Scan for the cell matching the given text and deliver its [X, Y] coordinate at center. 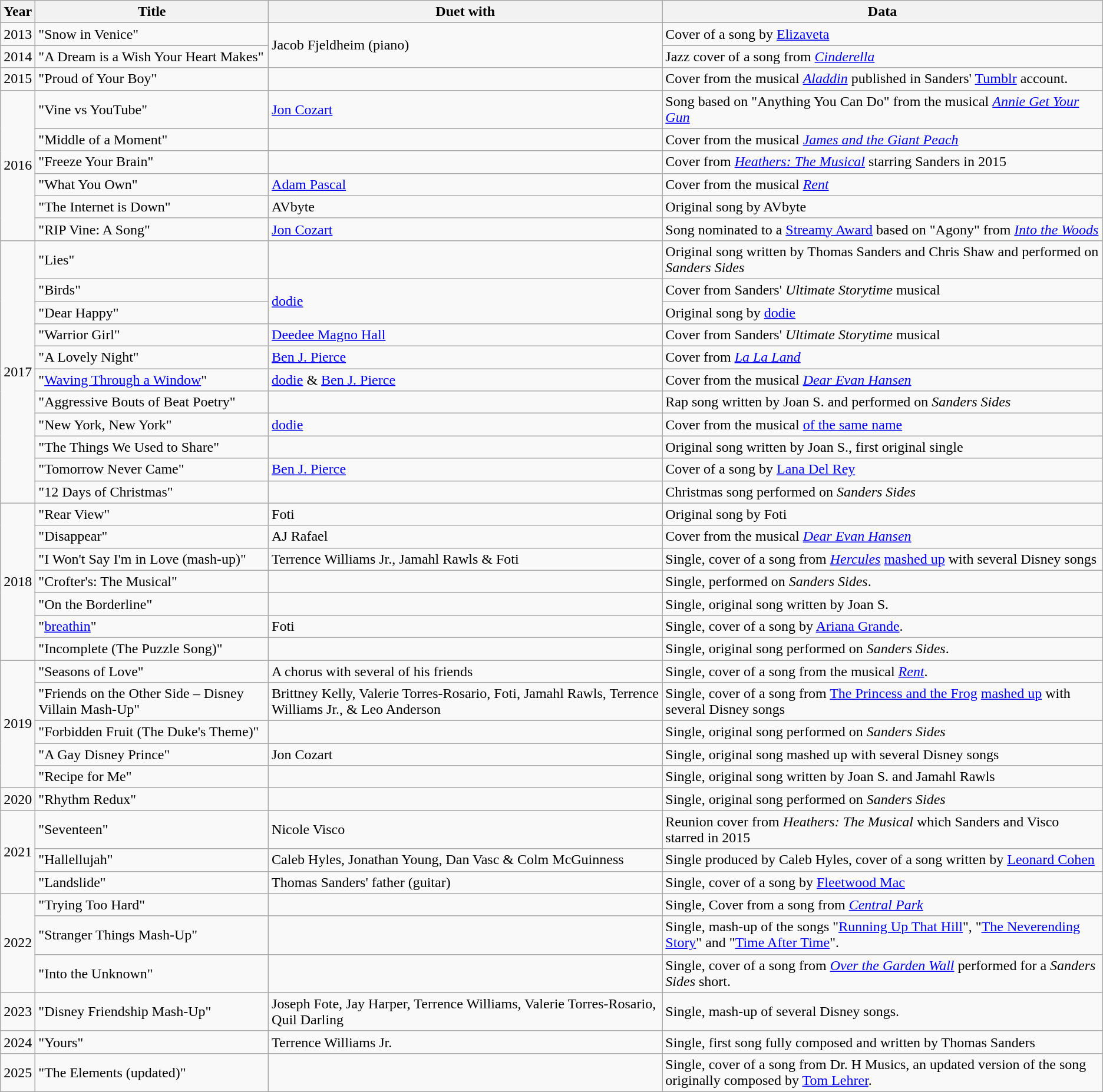
"Middle of a Moment" [152, 140]
"Forbidden Fruit (The Duke's Theme)" [152, 732]
AJ Rafael [465, 537]
"Snow in Venice" [152, 34]
Reunion cover from Heathers: The Musical which Sanders and Visco starred in 2015 [883, 829]
2025 [18, 1072]
Original song written by Joan S., first original single [883, 447]
Adam Pascal [465, 184]
Song nominated to a Streamy Award based on "Agony" from Into the Woods [883, 229]
Single, cover of a song from Dr. H Musics, an updated version of the song originally composed by Tom Lehrer. [883, 1072]
Caleb Hyles, Jonathan Young, Dan Vasc & Colm McGuinness [465, 860]
"breathin" [152, 626]
"A Dream is a Wish Your Heart Makes" [152, 57]
Terrence Williams Jr. [465, 1042]
"Warrior Girl" [152, 335]
Single produced by Caleb Hyles, cover of a song written by Leonard Cohen [883, 860]
Single, original song mashed up with several Disney songs [883, 755]
Cover from the musical of the same name [883, 425]
AVbyte [465, 207]
2021 [18, 852]
Cover from La La Land [883, 358]
Year [18, 12]
2022 [18, 943]
2016 [18, 165]
Single, original song performed on Sanders Sides. [883, 648]
"Rhythm Redux" [152, 799]
"12 Days of Christmas" [152, 492]
Single, cover of a song from the musical Rent. [883, 671]
"Aggressive Bouts of Beat Poetry" [152, 402]
Deedee Magno Hall [465, 335]
"Hallellujah" [152, 860]
Cover from Heathers: The Musical starring Sanders in 2015 [883, 162]
"Crofter's: The Musical" [152, 581]
"Recipe for Me" [152, 777]
"Disappear" [152, 537]
Christmas song performed on Sanders Sides [883, 492]
Single, cover of a song by Ariana Grande. [883, 626]
"Vine vs YouTube" [152, 110]
"Stranger Things Mash-Up" [152, 935]
Cover from the musical James and the Giant Peach [883, 140]
"On the Borderline" [152, 604]
Single, performed on Sanders Sides. [883, 581]
"The Internet is Down" [152, 207]
Joseph Fote, Jay Harper, Terrence Williams, Valerie Torres-Rosario, Quil Darling [465, 1012]
dodie & Ben J. Pierce [465, 380]
"New York, New York" [152, 425]
Single, cover of a song from The Princess and the Frog mashed up with several Disney songs [883, 702]
"Lies" [152, 259]
"The Elements (updated)" [152, 1072]
Original song by AVbyte [883, 207]
Single, mash-up of the songs "Running Up That Hill", "The Neverending Story" and "Time After Time". [883, 935]
"Proud of Your Boy" [152, 79]
Original song written by Thomas Sanders and Chris Shaw and performed on Sanders Sides [883, 259]
Nicole Visco [465, 829]
Brittney Kelly, Valerie Torres-Rosario, Foti, Jamahl Rawls, Terrence Williams Jr., & Leo Anderson [465, 702]
"Trying Too Hard" [152, 905]
"Rear View" [152, 514]
Duet with [465, 12]
2014 [18, 57]
Data [883, 12]
"Waving Through a Window" [152, 380]
Single, original song written by Joan S. and Jamahl Rawls [883, 777]
"Into the Unknown" [152, 973]
Original song by Foti [883, 514]
"I Won't Say I'm in Love (mash-up)" [152, 559]
2024 [18, 1042]
"Seasons of Love" [152, 671]
Single, first song fully composed and written by Thomas Sanders [883, 1042]
"The Things We Used to Share" [152, 447]
Rap song written by Joan S. and performed on Sanders Sides [883, 402]
2017 [18, 372]
"Freeze Your Brain" [152, 162]
2019 [18, 723]
Single, Cover from a song from Central Park [883, 905]
"Friends on the Other Side – Disney Villain Mash-Up" [152, 702]
"Seventeen" [152, 829]
Single, cover of a song from Hercules mashed up with several Disney songs [883, 559]
Terrence Williams Jr., Jamahl Rawls & Foti [465, 559]
Thomas Sanders' father (guitar) [465, 882]
Cover of a song by Elizaveta [883, 34]
"A Lovely Night" [152, 358]
Jazz cover of a song from Cinderella [883, 57]
2018 [18, 581]
Single, cover of a song by Fleetwood Mac [883, 882]
Song based on "Anything You Can Do" from the musical Annie Get Your Gun [883, 110]
"Landslide" [152, 882]
"Yours" [152, 1042]
"Dear Happy" [152, 313]
"Birds" [152, 290]
Cover from the musical Aladdin published in Sanders' Tumblr account. [883, 79]
Jacob Fjeldheim (piano) [465, 45]
2013 [18, 34]
Cover from the musical Rent [883, 184]
"What You Own" [152, 184]
2023 [18, 1012]
Single, mash-up of several Disney songs. [883, 1012]
2015 [18, 79]
"Disney Friendship Mash-Up" [152, 1012]
A chorus with several of his friends [465, 671]
"A Gay Disney Prince" [152, 755]
Cover of a song by Lana Del Rey [883, 469]
Title [152, 12]
Single, cover of a song from Over the Garden Wall performed for a Sanders Sides short. [883, 973]
"Tomorrow Never Came" [152, 469]
Single, original song written by Joan S. [883, 604]
"RIP Vine: A Song" [152, 229]
"Incomplete (The Puzzle Song)" [152, 648]
2020 [18, 799]
Original song by dodie [883, 313]
